Detect which cell encompasses the target text, then output its (x, y) center coordinate. 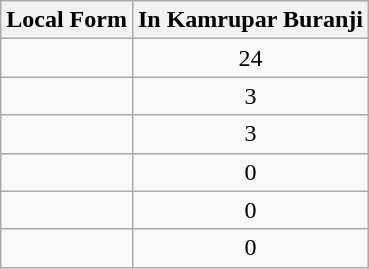
In Kamrupar Buranji (250, 20)
24 (250, 58)
Local Form (67, 20)
